Provide the [x, y] coordinate of the cell's center where the given text is located.  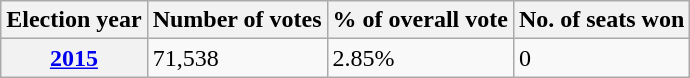
2.85% [420, 58]
% of overall vote [420, 20]
No. of seats won [601, 20]
71,538 [237, 58]
Election year [74, 20]
2015 [74, 58]
0 [601, 58]
Number of votes [237, 20]
